Pinpoint the cell where the given text exists, returning its (X, Y) midpoint coordinate. 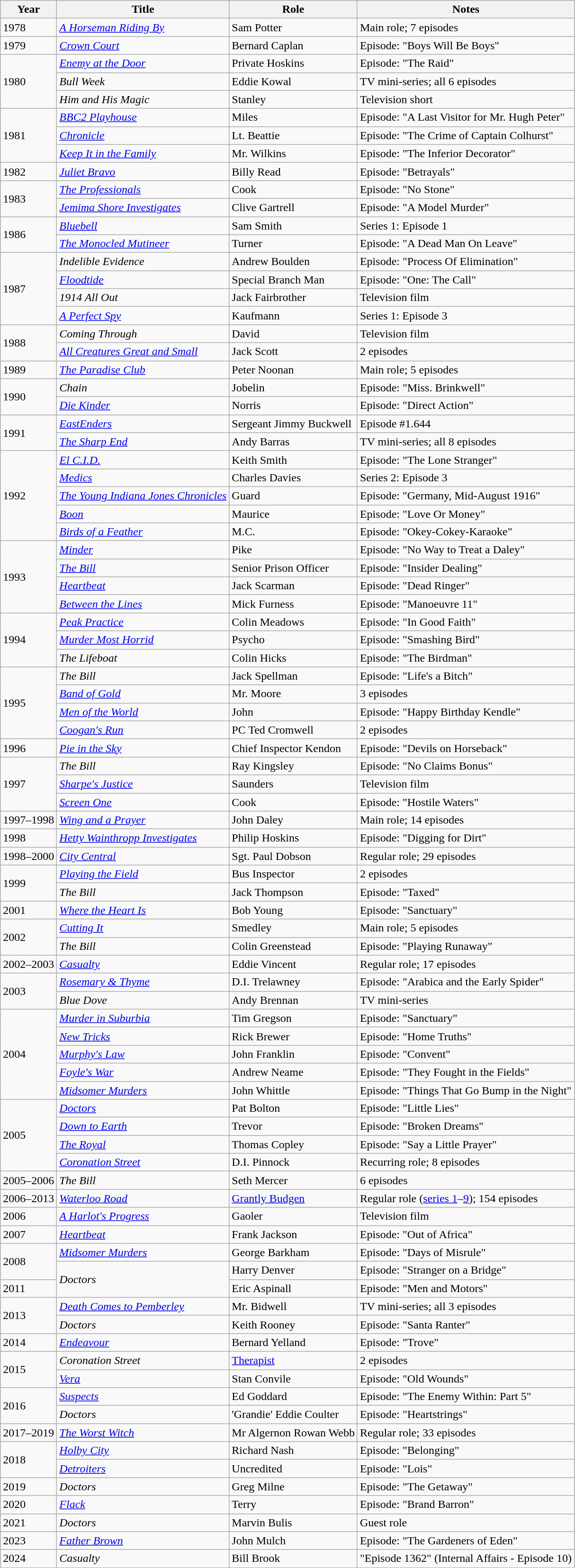
All Creatures Great and Small (143, 352)
John Franklin (294, 1054)
Grantly Budgen (294, 1198)
Father Brown (143, 1541)
Mr. Moore (294, 694)
Andy Barras (294, 442)
Stanley (294, 99)
Colin Meadows (294, 622)
Murder in Suburbia (143, 1018)
Screen One (143, 802)
Norris (294, 406)
Flack (143, 1505)
1993 (28, 577)
Episode: "A Model Murder" (466, 207)
Cutting It (143, 928)
Sgt. Paul Dobson (294, 856)
Mr. Wilkins (294, 153)
Episode #1.644 (466, 424)
Episode: "Boys Will Be Boys" (466, 45)
Lt. Beattie (294, 135)
Tim Gregson (294, 1018)
Birds of a Feather (143, 532)
3 episodes (466, 694)
Frank Jackson (294, 1234)
Harry Denver (294, 1270)
Regular role; 17 episodes (466, 964)
Saunders (294, 784)
2001 (28, 910)
Pie in the Sky (143, 748)
Floodtide (143, 280)
Episode: "They Fought in the Fields" (466, 1072)
Uncredited (294, 1469)
Charles Davies (294, 478)
1986 (28, 235)
Episode: "Life's a Bitch" (466, 676)
Medics (143, 478)
Notes (466, 9)
2007 (28, 1234)
Sam Smith (294, 226)
Episode: "The Enemy Within: Part 5" (466, 1397)
TV mini-series; all 6 episodes (466, 81)
New Tricks (143, 1036)
2006–2013 (28, 1198)
Episode: "Hostile Waters" (466, 802)
Episode: "Playing Runaway" (466, 946)
Billy Read (294, 171)
Seth Mercer (294, 1180)
Regular role (series 1–9); 154 episodes (466, 1198)
Keith Smith (294, 460)
Episode: "Trove" (466, 1342)
Episode: "The Getaway" (466, 1487)
Eddie Vincent (294, 964)
John (294, 712)
A Harlot's Progress (143, 1216)
Death Comes to Pemberley (143, 1306)
Him and His Magic (143, 99)
Episode: "Okey-Cokey-Karaoke" (466, 532)
2002–2003 (28, 964)
1989 (28, 370)
City Central (143, 856)
Episode: "Old Wounds" (466, 1379)
Greg Milne (294, 1487)
Jack Fairbrother (294, 298)
Chief Inspector Kendon (294, 748)
Episode: "Direct Action" (466, 406)
Ed Goddard (294, 1397)
Episode: "Miss. Brinkwell" (466, 388)
Episode: "Lois" (466, 1469)
Jack Scott (294, 352)
1983 (28, 198)
Eddie Kowal (294, 81)
Private Hoskins (294, 63)
Episode: "Germany, Mid-August 1916" (466, 496)
The Professionals (143, 189)
1998–2000 (28, 856)
Episode: "Devils on Horseback" (466, 748)
Special Branch Man (294, 280)
Indelible Evidence (143, 262)
Murder Most Horrid (143, 640)
Episode: "The Gardeners of Eden" (466, 1541)
2017–2019 (28, 1433)
Episode: "No Claims Bonus" (466, 766)
Guard (294, 496)
Episode: "Happy Birthday Kendle" (466, 712)
Episode: "The Crime of Captain Colhurst" (466, 135)
Boon (143, 514)
Hetty Wainthropp Investigates (143, 838)
Jack Scarman (294, 586)
A Horseman Riding By (143, 27)
Episode: "A Last Visitor for Mr. Hugh Peter" (466, 117)
2004 (28, 1054)
1978 (28, 27)
Ray Kingsley (294, 766)
Peter Noonan (294, 370)
Episode: "Heartstrings" (466, 1415)
Episode: "Little Lies" (466, 1108)
Keep It in the Family (143, 153)
Episode: "One: The Call" (466, 280)
The Worst Witch (143, 1433)
Miles (294, 117)
M.C. (294, 532)
Waterloo Road (143, 1198)
EastEnders (143, 424)
George Barkham (294, 1252)
Holby City (143, 1451)
Mr. Bidwell (294, 1306)
BBC2 Playhouse (143, 117)
Episode: "Digging for Dirt" (466, 838)
Sam Potter (294, 27)
Episode: "Broken Dreams" (466, 1126)
The Lifeboat (143, 658)
1988 (28, 343)
Jack Spellman (294, 676)
1979 (28, 45)
Richard Nash (294, 1451)
Playing the Field (143, 874)
1999 (28, 883)
Sergeant Jimmy Buckwell (294, 424)
Between the Lines (143, 604)
2011 (28, 1288)
Episode: "Taxed" (466, 892)
Episode: "Belonging" (466, 1451)
2023 (28, 1541)
Episode: "No Stone" (466, 189)
Coogan's Run (143, 730)
Episode: "No Way to Treat a Daley" (466, 550)
Gaoler (294, 1216)
1982 (28, 171)
1914 All Out (143, 298)
Pike (294, 550)
Coming Through (143, 334)
Men of the World (143, 712)
Series 2: Episode 3 (466, 478)
Detroiters (143, 1469)
2020 (28, 1505)
Year (28, 9)
Jemima Shore Investigates (143, 207)
Stan Convile (294, 1379)
Minder (143, 550)
1997 (28, 784)
Clive Gartrell (294, 207)
Regular role; 29 episodes (466, 856)
2008 (28, 1261)
TV mini-series; all 8 episodes (466, 442)
Bluebell (143, 226)
Where the Heart Is (143, 910)
Television short (466, 99)
D.I. Trelawney (294, 982)
Wing and a Prayer (143, 820)
Marvin Bulis (294, 1523)
2005–2006 (28, 1180)
Guest role (466, 1523)
John Whittle (294, 1090)
TV mini-series (466, 1000)
Episode: "Men and Motors" (466, 1288)
1997–1998 (28, 820)
Main role; 14 episodes (466, 820)
Senior Prison Officer (294, 568)
2002 (28, 937)
Pat Bolton (294, 1108)
A Perfect Spy (143, 316)
Vera (143, 1379)
Role (294, 9)
Episode: "The Inferior Decorator" (466, 153)
The Young Indiana Jones Chronicles (143, 496)
The Paradise Club (143, 370)
Maurice (294, 514)
Rosemary & Thyme (143, 982)
The Sharp End (143, 442)
Series 1: Episode 1 (466, 226)
Episode: "Insider Dealing" (466, 568)
2024 (28, 1559)
Mick Furness (294, 604)
1981 (28, 135)
1995 (28, 703)
Episode: "The Raid" (466, 63)
Crown Court (143, 45)
2014 (28, 1342)
John Daley (294, 820)
6 episodes (466, 1180)
Rick Brewer (294, 1036)
Episode: "Betrayals" (466, 171)
Jobelin (294, 388)
Bob Young (294, 910)
1980 (28, 81)
Main role; 7 episodes (466, 27)
Sharpe's Justice (143, 784)
Murphy's Law (143, 1054)
Episode: "Out of Africa" (466, 1234)
Episode: "Things That Go Bump in the Night" (466, 1090)
Eric Aspinall (294, 1288)
1998 (28, 838)
Chronicle (143, 135)
Bill Brook (294, 1559)
Andrew Neame (294, 1072)
Philip Hoskins (294, 838)
Episode: "Convent" (466, 1054)
Series 1: Episode 3 (466, 316)
Keith Rooney (294, 1324)
Episode: "A Dead Man On Leave" (466, 244)
Terry (294, 1505)
Episode: "Dead Ringer" (466, 586)
2021 (28, 1523)
TV mini-series; all 3 episodes (466, 1306)
Smedley (294, 928)
Peak Practice (143, 622)
Colin Hicks (294, 658)
Jack Thompson (294, 892)
Episode: "Home Truths" (466, 1036)
Juliet Bravo (143, 171)
Enemy at the Door (143, 63)
Turner (294, 244)
1992 (28, 496)
1994 (28, 640)
Therapist (294, 1360)
1991 (28, 433)
Andrew Boulden (294, 262)
Down to Earth (143, 1126)
Episode: "Say a Little Prayer" (466, 1144)
Episode: "The Birdman" (466, 658)
2018 (28, 1460)
Bus Inspector (294, 874)
Episode: "Love Or Money" (466, 514)
Episode: "Stranger on a Bridge" (466, 1270)
Title (143, 9)
2016 (28, 1406)
1987 (28, 289)
Recurring role; 8 episodes (466, 1162)
Endeavour (143, 1342)
Regular role; 33 episodes (466, 1433)
Mr Algernon Rowan Webb (294, 1433)
Psycho (294, 640)
2013 (28, 1315)
The Monocled Mutineer (143, 244)
Bull Week (143, 81)
PC Ted Cromwell (294, 730)
Andy Brennan (294, 1000)
Thomas Copley (294, 1144)
The Royal (143, 1144)
Suspects (143, 1397)
Episode: "Days of Misrule" (466, 1252)
Blue Dove (143, 1000)
"Episode 1362" (Internal Affairs - Episode 10) (466, 1559)
Episode: "In Good Faith" (466, 622)
Episode: "Brand Barron" (466, 1505)
2019 (28, 1487)
2015 (28, 1369)
Episode: "Smashing Bird" (466, 640)
Band of Gold (143, 694)
David (294, 334)
'Grandie' Eddie Coulter (294, 1415)
Kaufmann (294, 316)
John Mulch (294, 1541)
Episode: "Santa Ranter" (466, 1324)
Chain (143, 388)
Foyle's War (143, 1072)
El C.I.D. (143, 460)
Episode: "Arabica and the Early Spider" (466, 982)
Episode: "Process Of Elimination" (466, 262)
D.I. Pinnock (294, 1162)
Trevor (294, 1126)
Episode: "Manoeuvre 11" (466, 604)
Die Kinder (143, 406)
Colin Greenstead (294, 946)
Episode: "The Lone Stranger" (466, 460)
Bernard Caplan (294, 45)
Bernard Yelland (294, 1342)
2003 (28, 991)
2006 (28, 1216)
1996 (28, 748)
2005 (28, 1135)
1990 (28, 397)
